Capture the cell that displays the provided text and extract its (x, y) central coordinate. 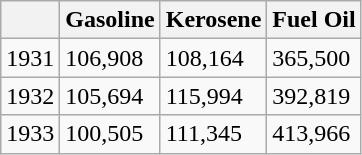
106,908 (110, 58)
Kerosene (214, 20)
1933 (30, 134)
115,994 (214, 96)
1931 (30, 58)
111,345 (214, 134)
365,500 (314, 58)
100,505 (110, 134)
413,966 (314, 134)
Fuel Oil (314, 20)
105,694 (110, 96)
108,164 (214, 58)
1932 (30, 96)
Gasoline (110, 20)
392,819 (314, 96)
